Determine the (X, Y) coordinate at the center of the cell enclosing the given text.  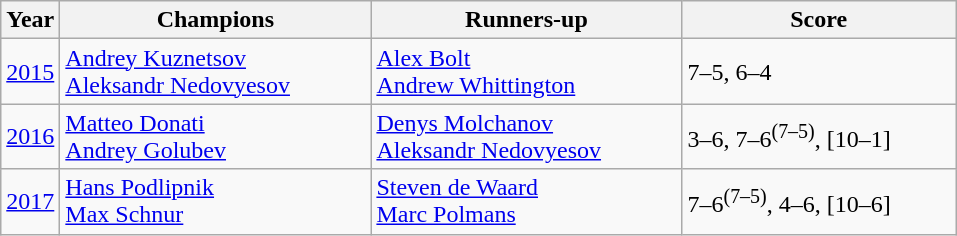
2017 (30, 202)
Runners-up (526, 20)
7–5, 6–4 (819, 72)
Year (30, 20)
Hans Podlipnik Max Schnur (216, 202)
2016 (30, 136)
7–6(7–5), 4–6, [10–6] (819, 202)
Alex Bolt Andrew Whittington (526, 72)
Champions (216, 20)
Score (819, 20)
Denys Molchanov Aleksandr Nedovyesov (526, 136)
Steven de Waard Marc Polmans (526, 202)
Matteo Donati Andrey Golubev (216, 136)
3–6, 7–6(7–5), [10–1] (819, 136)
2015 (30, 72)
Andrey Kuznetsov Aleksandr Nedovyesov (216, 72)
